Scan for the cell matching the given text and deliver its [x, y] coordinate at center. 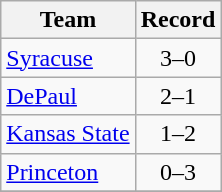
0–3 [178, 172]
3–0 [178, 58]
Record [178, 20]
Princeton [68, 172]
Kansas State [68, 134]
2–1 [178, 96]
1–2 [178, 134]
Team [68, 20]
Syracuse [68, 58]
DePaul [68, 96]
